Capture the cell that displays the provided text and extract its [x, y] central coordinate. 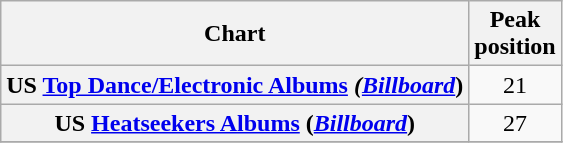
27 [515, 123]
Chart [235, 34]
US Top Dance/Electronic Albums (Billboard) [235, 85]
Peakposition [515, 34]
21 [515, 85]
US Heatseekers Albums (Billboard) [235, 123]
